Return the (X, Y) coordinate for the center point of the cell that contains the specified text.  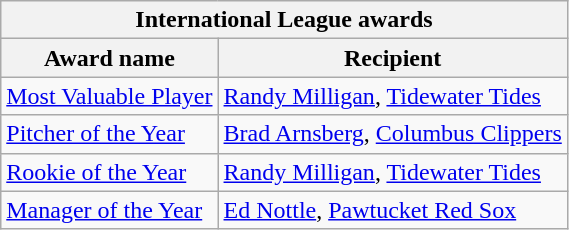
Brad Arnsberg, Columbus Clippers (392, 134)
International League awards (284, 20)
Rookie of the Year (110, 172)
Pitcher of the Year (110, 134)
Award name (110, 58)
Most Valuable Player (110, 96)
Ed Nottle, Pawtucket Red Sox (392, 210)
Recipient (392, 58)
Manager of the Year (110, 210)
